Return the [x, y] coordinate for the center point of the cell that contains the specified text.  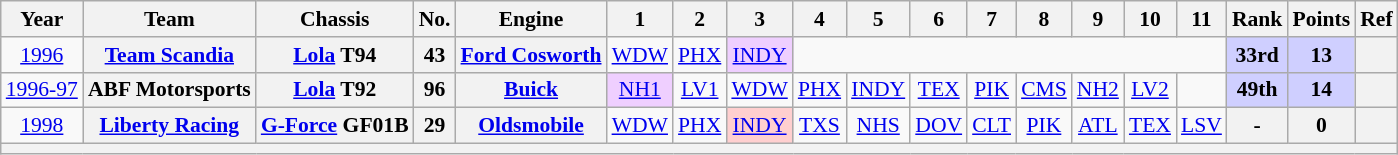
Ford Cosworth [532, 55]
Points [1321, 19]
Buick [532, 90]
LSV [1202, 126]
96 [435, 90]
- [1258, 126]
Lola T92 [335, 90]
Team Scandia [170, 55]
LV2 [1150, 90]
Team [170, 19]
CLT [992, 126]
No. [435, 19]
3 [759, 19]
0 [1321, 126]
6 [938, 19]
4 [820, 19]
11 [1202, 19]
NH2 [1098, 90]
49th [1258, 90]
Rank [1258, 19]
Chassis [335, 19]
DOV [938, 126]
1998 [42, 126]
NH1 [640, 90]
TXS [820, 126]
1 [640, 19]
5 [878, 19]
NHS [878, 126]
Year [42, 19]
8 [1044, 19]
14 [1321, 90]
Lola T94 [335, 55]
Engine [532, 19]
7 [992, 19]
Oldsmobile [532, 126]
1996 [42, 55]
CMS [1044, 90]
33rd [1258, 55]
G-Force GF01B [335, 126]
10 [1150, 19]
Ref [1376, 19]
Liberty Racing [170, 126]
ATL [1098, 126]
1996-97 [42, 90]
43 [435, 55]
29 [435, 126]
ABF Motorsports [170, 90]
2 [700, 19]
13 [1321, 55]
9 [1098, 19]
LV1 [700, 90]
